Locate the cell with the specified text and output its (x, y) center coordinate. 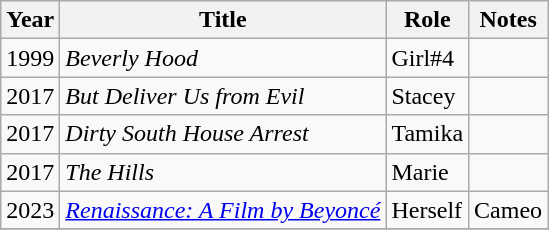
Year (30, 20)
Herself (428, 210)
But Deliver Us from Evil (223, 96)
Renaissance: A Film by Beyoncé (223, 210)
Title (223, 20)
The Hills (223, 172)
2023 (30, 210)
Dirty South House Arrest (223, 134)
1999 (30, 58)
Cameo (508, 210)
Tamika (428, 134)
Notes (508, 20)
Role (428, 20)
Marie (428, 172)
Beverly Hood (223, 58)
Stacey (428, 96)
Girl#4 (428, 58)
